Pinpoint the cell where the given text exists, returning its (x, y) midpoint coordinate. 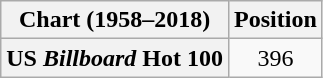
396 (276, 58)
Chart (1958–2018) (115, 20)
Position (276, 20)
US Billboard Hot 100 (115, 58)
